Return (x, y) of the center of cell containing provided text 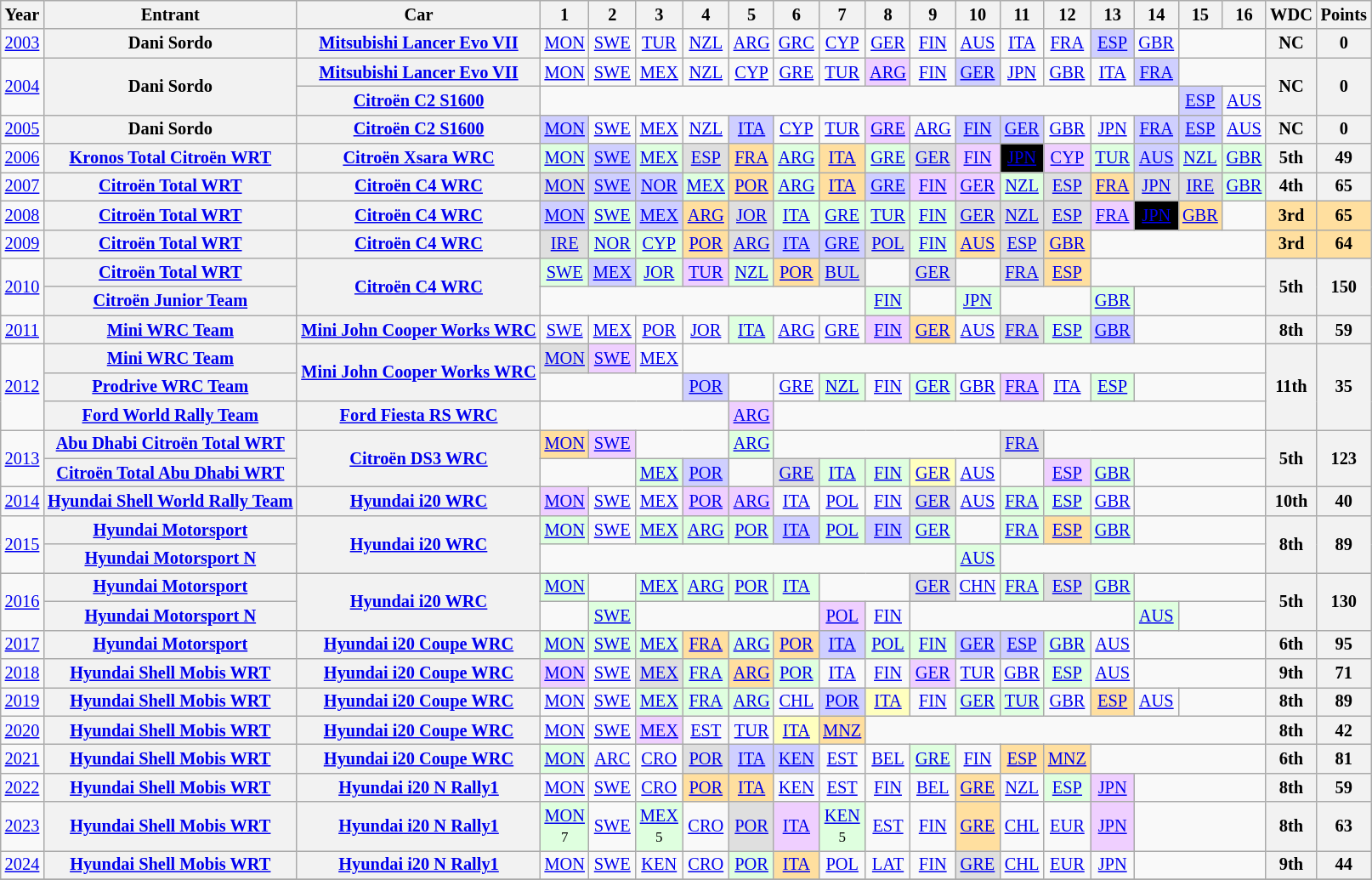
Hyundai Shell World Rally Team (170, 501)
2007 (22, 186)
2 (612, 14)
63 (1344, 826)
Citroën DS3 WRC (418, 457)
2009 (22, 244)
7 (842, 14)
2003 (22, 43)
2018 (22, 673)
2024 (22, 865)
4th (1291, 186)
8 (887, 14)
2015 (22, 544)
Ford World Rally Team (170, 416)
6 (796, 14)
2004 (22, 87)
12 (1068, 14)
Citroën Xsara WRC (418, 158)
2013 (22, 457)
LAT (887, 865)
MEX5 (660, 826)
GRC (796, 43)
5 (751, 14)
11 (1022, 14)
123 (1344, 457)
150 (1344, 286)
13 (1113, 14)
2017 (22, 644)
95 (1344, 644)
44 (1344, 865)
9 (933, 14)
16 (1244, 14)
KEN5 (842, 826)
BUL (842, 272)
2019 (22, 701)
Points (1344, 14)
4 (706, 14)
3 (660, 14)
Kronos Total Citroën WRT (170, 158)
130 (1344, 600)
CHN (978, 587)
Abu Dhabi Citroën Total WRT (170, 444)
42 (1344, 730)
64 (1344, 244)
2008 (22, 215)
2023 (22, 826)
2006 (22, 158)
Citroën Junior Team (170, 301)
Year (22, 14)
2011 (22, 330)
2020 (22, 730)
WDC (1291, 14)
35 (1344, 386)
2021 (22, 758)
49 (1344, 158)
Entrant (170, 14)
2012 (22, 386)
MON7 (564, 826)
71 (1344, 673)
1 (564, 14)
2022 (22, 787)
2016 (22, 600)
15 (1200, 14)
ARC (612, 758)
40 (1344, 501)
Citroën Total Abu Dhabi WRT (170, 473)
Ford Fiesta RS WRC (418, 416)
2005 (22, 129)
2010 (22, 286)
10 (978, 14)
14 (1156, 14)
2014 (22, 501)
Prodrive WRC Team (170, 387)
10th (1291, 501)
81 (1344, 758)
11th (1291, 386)
Car (418, 14)
